Output the [x, y] coordinate of the center of the cell containing the given text.  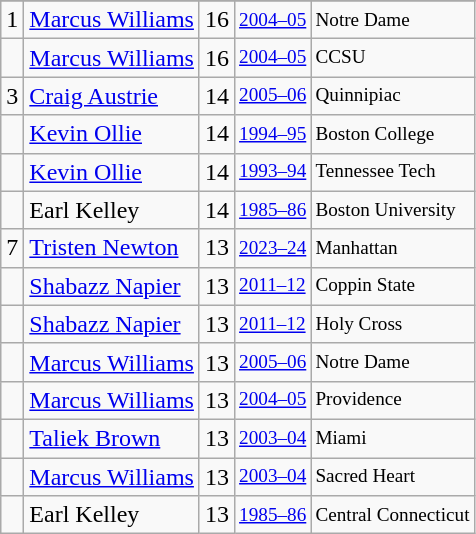
Boston University [392, 210]
1 [12, 20]
1993–94 [273, 172]
Providence [392, 400]
CCSU [392, 58]
Craig Austrie [112, 96]
2023–24 [273, 248]
Sacred Heart [392, 477]
3 [12, 96]
7 [12, 248]
Miami [392, 438]
Quinnipiac [392, 96]
Boston College [392, 134]
Tristen Newton [112, 248]
Coppin State [392, 286]
Manhattan [392, 248]
Holy Cross [392, 324]
1994–95 [273, 134]
Central Connecticut [392, 515]
Taliek Brown [112, 438]
Tennessee Tech [392, 172]
